For the text-containing cell, return its midpoint in [x, y] coordinate format. 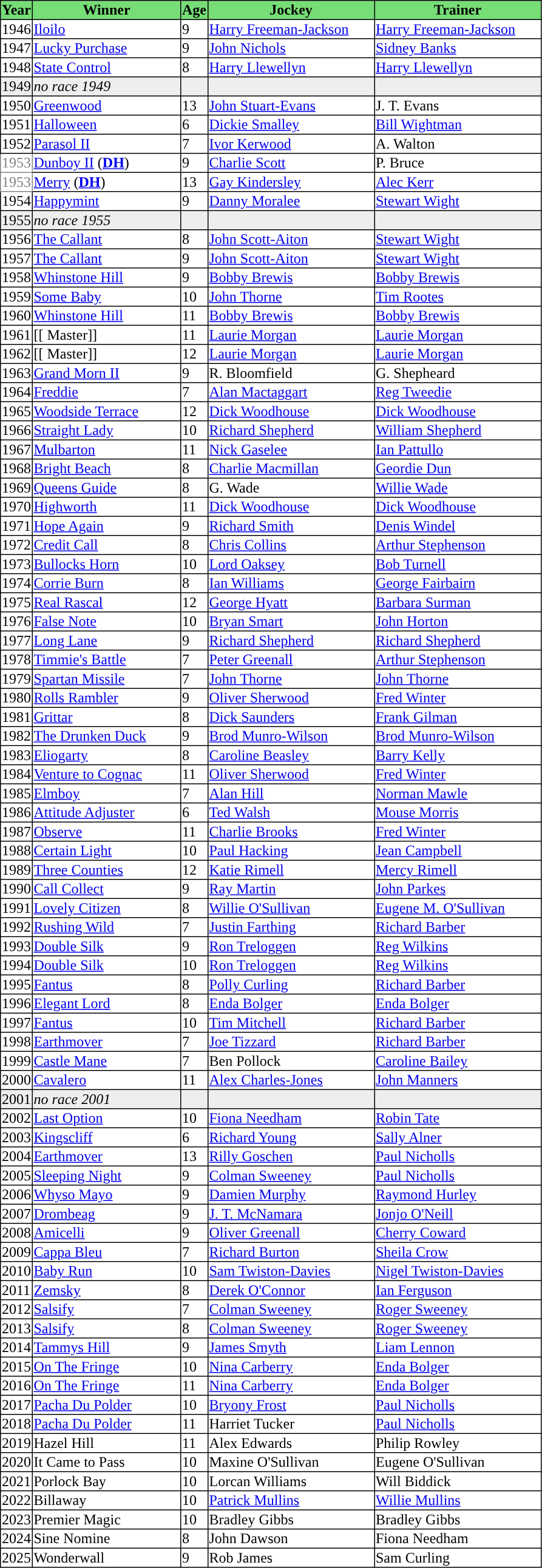
Bob Turnell [458, 564]
Whyso Mayo [106, 1195]
1988 [16, 851]
Observe [106, 832]
1990 [16, 889]
2001 [16, 1099]
2021 [16, 1481]
1952 [16, 144]
Oliver Greenall [291, 1233]
Bryony Frost [291, 1405]
Happymint [106, 201]
State Control [106, 67]
Charlie Scott [291, 163]
Three Counties [106, 870]
Freddie [106, 392]
Will Biddick [458, 1481]
Castle Mane [106, 1061]
Real Rascal [106, 602]
1975 [16, 602]
Rob James [291, 1558]
Sine Nomine [106, 1539]
Sally Alner [458, 1137]
2002 [16, 1119]
1976 [16, 622]
Paul Hacking [291, 851]
Polly Curling [291, 984]
1972 [16, 545]
1960 [16, 316]
Alan Mactaggart [291, 392]
2007 [16, 1214]
Sleeping Night [106, 1176]
G. Wade [291, 488]
Dunboy II (DH) [106, 163]
Sidney Banks [458, 49]
The Drunken Duck [106, 736]
Barry Kelly [458, 755]
2019 [16, 1443]
John Dawson [291, 1539]
Justin Farthing [291, 927]
1956 [16, 240]
John Nichols [291, 49]
Bryan Smart [291, 622]
Dickie Smalley [291, 125]
Charlie Macmillan [291, 469]
Alex Charles-Jones [291, 1080]
Eugene M. O'Sullivan [458, 908]
2012 [16, 1310]
Danny Moralee [291, 201]
Drombeag [106, 1214]
William Shepherd [458, 431]
1987 [16, 832]
Dick Saunders [291, 717]
Raymond Hurley [458, 1195]
Wonderwall [106, 1558]
Elegant Lord [106, 1004]
1994 [16, 966]
Cherry Coward [458, 1233]
Barbara Surman [458, 602]
Long Lane [106, 641]
2006 [16, 1195]
2014 [16, 1348]
1970 [16, 507]
Frank Gilman [458, 717]
Ian Pattullo [458, 449]
Zemsky [106, 1290]
Billaway [106, 1501]
Geordie Dun [458, 469]
1973 [16, 564]
Trainer [458, 10]
False Note [106, 622]
Hope Again [106, 526]
2018 [16, 1424]
Gay Kindersley [291, 182]
1949 [16, 87]
Caroline Beasley [291, 755]
2024 [16, 1539]
1963 [16, 373]
2008 [16, 1233]
1989 [16, 870]
Reg Tweedie [458, 392]
Premier Magic [106, 1519]
1980 [16, 698]
Amicelli [106, 1233]
Willie O'Sullivan [291, 908]
no race 1949 [106, 87]
1966 [16, 431]
2016 [16, 1386]
Norman Mawle [458, 793]
Hazel Hill [106, 1443]
Ted Walsh [291, 813]
Rushing Wild [106, 927]
Timmie's Battle [106, 660]
Call Collect [106, 889]
Bullocks Horn [106, 564]
Mercy Rimell [458, 870]
Cavalero [106, 1080]
Mouse Morris [458, 813]
1957 [16, 258]
1995 [16, 984]
1968 [16, 469]
Tim Rootes [458, 297]
Greenwood [106, 106]
Ian Williams [291, 584]
Alec Kerr [458, 182]
Willie Mullins [458, 1501]
Queens Guide [106, 488]
G. Shepheard [458, 373]
Baby Run [106, 1271]
2009 [16, 1252]
1951 [16, 125]
1965 [16, 411]
2010 [16, 1271]
Robin Tate [458, 1119]
John Manners [458, 1080]
Rilly Goschen [291, 1157]
1948 [16, 67]
2003 [16, 1137]
Katie Rimell [291, 870]
1979 [16, 679]
R. Bloomfield [291, 373]
Denis Windel [458, 526]
Spartan Missile [106, 679]
Jonjo O'Neill [458, 1214]
Harriet Tucker [291, 1424]
1962 [16, 354]
Damien Murphy [291, 1195]
Bright Beach [106, 469]
John Horton [458, 622]
Nick Gaselee [291, 449]
Kingscliff [106, 1137]
Tammys Hill [106, 1348]
1983 [16, 755]
no race 2001 [106, 1099]
Lorcan Williams [291, 1481]
Certain Light [106, 851]
1955 [16, 220]
James Smyth [291, 1348]
Porlock Bay [106, 1481]
1946 [16, 29]
2023 [16, 1519]
Ray Martin [291, 889]
1991 [16, 908]
no race 1955 [106, 220]
1998 [16, 1042]
Credit Call [106, 545]
Patrick Mullins [291, 1501]
2022 [16, 1501]
1971 [16, 526]
1964 [16, 392]
2025 [16, 1558]
Chris Collins [291, 545]
Alex Edwards [291, 1443]
A. Walton [458, 144]
John Parkes [458, 889]
Grand Morn II [106, 373]
Highworth [106, 507]
1999 [16, 1061]
Ivor Kerwood [291, 144]
Parasol II [106, 144]
Iloilo [106, 29]
Eugene O'Sullivan [458, 1462]
Alan Hill [291, 793]
Winner [106, 10]
1947 [16, 49]
1961 [16, 335]
J. T. McNamara [291, 1214]
2004 [16, 1157]
Merry (DH) [106, 182]
Year [16, 10]
Jean Campbell [458, 851]
Richard Burton [291, 1252]
1974 [16, 584]
Richard Smith [291, 526]
1958 [16, 278]
Grittar [106, 717]
Lord Oaksey [291, 564]
Corrie Burn [106, 584]
Joe Tizzard [291, 1042]
Willie Wade [458, 488]
Mulbarton [106, 449]
Derek O'Connor [291, 1290]
Philip Rowley [458, 1443]
Cappa Bleu [106, 1252]
1978 [16, 660]
Halloween [106, 125]
1996 [16, 1004]
1997 [16, 1023]
1977 [16, 641]
Caroline Bailey [458, 1061]
Peter Greenall [291, 660]
Venture to Cognac [106, 775]
1959 [16, 297]
Lovely Citizen [106, 908]
2015 [16, 1367]
George Fairbairn [458, 584]
1985 [16, 793]
Straight Lady [106, 431]
1950 [16, 106]
Eliogarty [106, 755]
Liam Lennon [458, 1348]
2011 [16, 1290]
P. Bruce [458, 163]
Jockey [291, 10]
Maxine O'Sullivan [291, 1462]
Rolls Rambler [106, 698]
Sheila Crow [458, 1252]
Last Option [106, 1119]
2000 [16, 1080]
Lucky Purchase [106, 49]
Attitude Adjuster [106, 813]
Charlie Brooks [291, 832]
George Hyatt [291, 602]
1984 [16, 775]
1969 [16, 488]
1993 [16, 946]
2005 [16, 1176]
2020 [16, 1462]
Ben Pollock [291, 1061]
2013 [16, 1328]
1981 [16, 717]
Richard Young [291, 1137]
Elmboy [106, 793]
1954 [16, 201]
Bill Wightman [458, 125]
1992 [16, 927]
1967 [16, 449]
J. T. Evans [458, 106]
Sam Twiston-Davies [291, 1271]
It Came to Pass [106, 1462]
1986 [16, 813]
Tim Mitchell [291, 1023]
Ian Ferguson [458, 1290]
Nigel Twiston-Davies [458, 1271]
Some Baby [106, 297]
John Stuart-Evans [291, 106]
1982 [16, 736]
Age [194, 10]
Sam Curling [458, 1558]
Woodside Terrace [106, 411]
2017 [16, 1405]
